Find where the given text appears and provide that cell's center as (X, Y) coordinate. 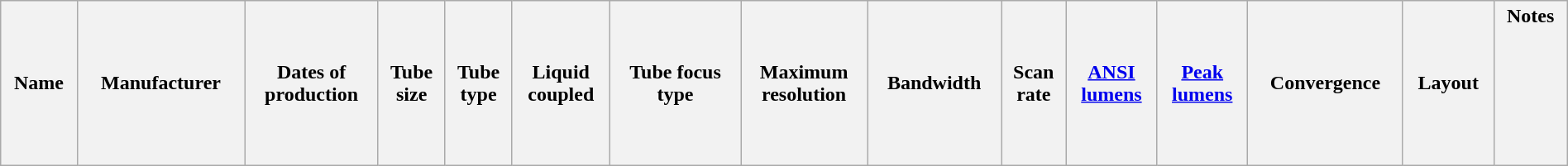
Tube focus type (675, 83)
Tube type (478, 83)
Notes (1530, 83)
Liquid coupled (561, 83)
Manufacturer (160, 83)
Convergence (1326, 83)
Bandwidth (935, 83)
Tube size (412, 83)
Name (39, 83)
ANSI lumens (1111, 83)
Dates of production (311, 83)
Maximum resolution (804, 83)
Scan rate (1034, 83)
Layout (1448, 83)
Peak lumens (1202, 83)
